Capture the cell that displays the provided text and extract its [x, y] central coordinate. 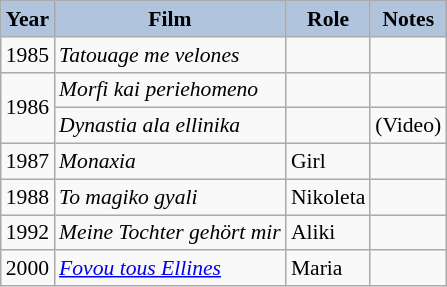
Tatouage me velones [170, 55]
Fovou tous Ellines [170, 269]
Girl [328, 162]
Dynastia ala ellinika [170, 126]
2000 [28, 269]
1987 [28, 162]
Notes [408, 19]
Role [328, 19]
Meine Tochter gehört mir [170, 233]
1985 [28, 55]
1988 [28, 197]
(Video) [408, 126]
Maria [328, 269]
Monaxia [170, 162]
Nikoleta [328, 197]
Morfi kai periehomeno [170, 90]
Film [170, 19]
1986 [28, 108]
To magiko gyali [170, 197]
1992 [28, 233]
Year [28, 19]
Aliki [328, 233]
